For the text-containing cell, return its midpoint in [x, y] coordinate format. 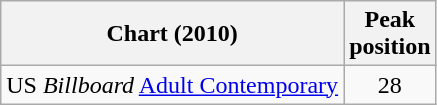
28 [390, 85]
Peakposition [390, 34]
Chart (2010) [172, 34]
US Billboard Adult Contemporary [172, 85]
